Scan for the cell matching the given text and deliver its [X, Y] coordinate at center. 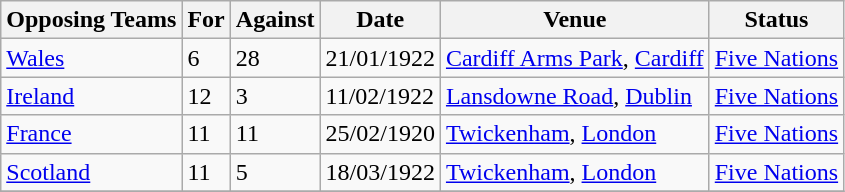
25/02/1920 [380, 134]
6 [206, 58]
12 [206, 96]
18/03/1922 [380, 172]
Lansdowne Road, Dublin [574, 96]
11/02/1922 [380, 96]
3 [275, 96]
Opposing Teams [92, 20]
Date [380, 20]
Against [275, 20]
Scotland [92, 172]
21/01/1922 [380, 58]
France [92, 134]
Venue [574, 20]
28 [275, 58]
Cardiff Arms Park, Cardiff [574, 58]
5 [275, 172]
Ireland [92, 96]
Wales [92, 58]
Status [776, 20]
For [206, 20]
